Output the (X, Y) coordinate of the center of the cell containing the given text.  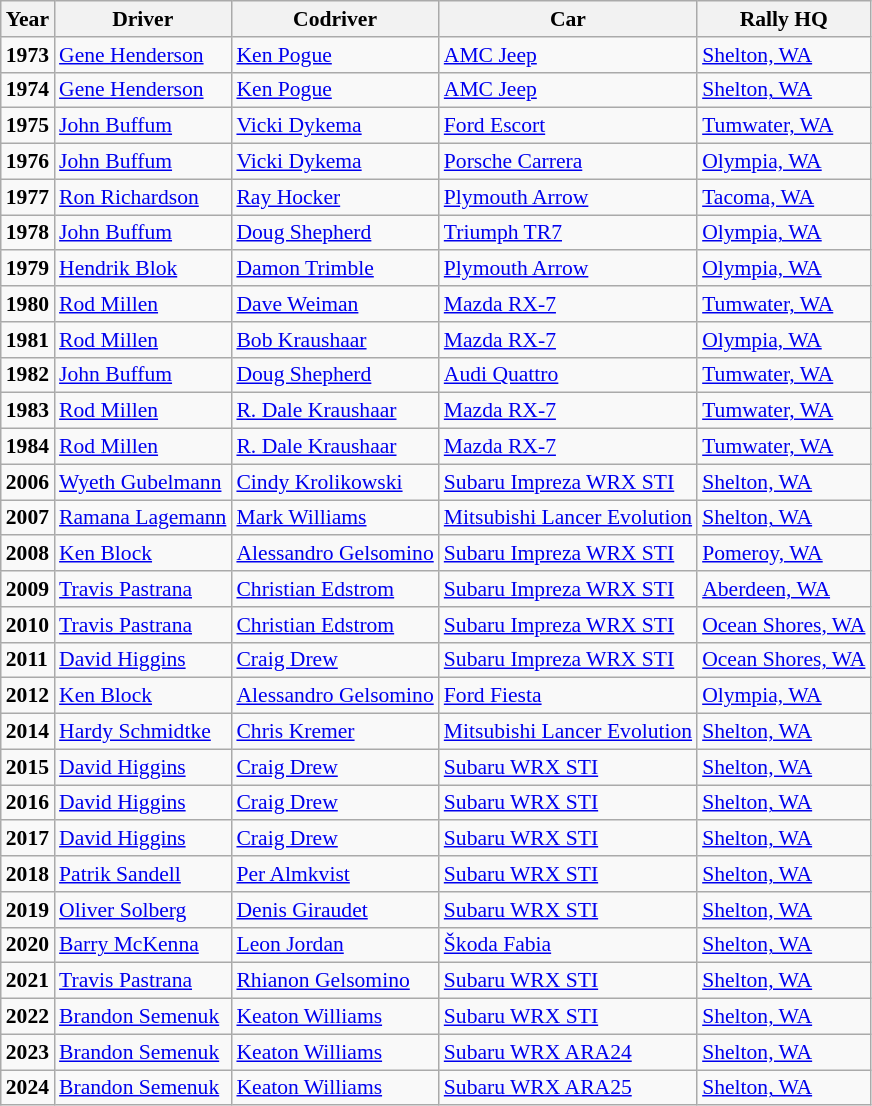
Audi Quattro (568, 375)
2018 (28, 874)
Ray Hocker (334, 197)
1979 (28, 269)
Car (568, 19)
2006 (28, 482)
Leon Jordan (334, 945)
2011 (28, 660)
Wyeth Gubelmann (142, 482)
Škoda Fabia (568, 945)
2014 (28, 732)
2008 (28, 554)
Rally HQ (784, 19)
Bob Kraushaar (334, 340)
2016 (28, 803)
1977 (28, 197)
Ron Richardson (142, 197)
2022 (28, 1017)
1980 (28, 304)
2024 (28, 1088)
Aberdeen, WA (784, 589)
Triumph TR7 (568, 233)
2017 (28, 839)
Damon Trimble (334, 269)
Barry McKenna (142, 945)
2021 (28, 981)
Ford Fiesta (568, 696)
1983 (28, 411)
1984 (28, 447)
1978 (28, 233)
Hardy Schmidtke (142, 732)
2009 (28, 589)
Subaru WRX ARA25 (568, 1088)
2015 (28, 767)
Rhianon Gelsomino (334, 981)
1974 (28, 90)
Mark Williams (334, 518)
Oliver Solberg (142, 910)
1975 (28, 126)
Driver (142, 19)
1982 (28, 375)
Hendrik Blok (142, 269)
Ford Escort (568, 126)
2019 (28, 910)
Ramana Lagemann (142, 518)
Patrik Sandell (142, 874)
2020 (28, 945)
2010 (28, 625)
Denis Giraudet (334, 910)
2023 (28, 1052)
Chris Kremer (334, 732)
1973 (28, 55)
Cindy Krolikowski (334, 482)
Dave Weiman (334, 304)
Codriver (334, 19)
2007 (28, 518)
Pomeroy, WA (784, 554)
1976 (28, 162)
Porsche Carrera (568, 162)
Subaru WRX ARA24 (568, 1052)
Year (28, 19)
Tacoma, WA (784, 197)
Per Almkvist (334, 874)
2012 (28, 696)
1981 (28, 340)
